Output the (X, Y) coordinate of the center of the cell containing the given text.  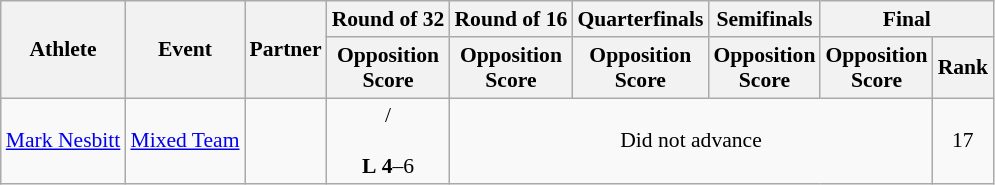
Mark Nesbitt (64, 142)
Did not advance (690, 142)
Round of 16 (510, 19)
Athlete (64, 50)
Partner (286, 50)
Quarterfinals (640, 19)
Event (184, 50)
Round of 32 (388, 19)
Semifinals (764, 19)
17 (964, 142)
Rank (964, 68)
Final (906, 19)
/ L 4–6 (388, 142)
Mixed Team (184, 142)
